For the text-containing cell, return its midpoint in (x, y) coordinate format. 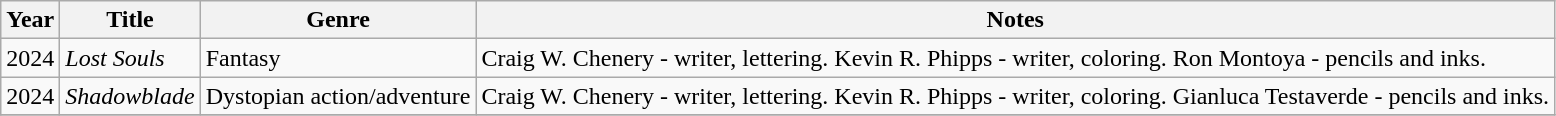
Genre (338, 20)
Dystopian action/adventure (338, 96)
Craig W. Chenery - writer, lettering. Kevin R. Phipps - writer, coloring. Gianluca Testaverde - pencils and inks. (1016, 96)
Shadowblade (130, 96)
Craig W. Chenery - writer, lettering. Kevin R. Phipps - writer, coloring. Ron Montoya - pencils and inks. (1016, 58)
Year (30, 20)
Title (130, 20)
Fantasy (338, 58)
Notes (1016, 20)
Lost Souls (130, 58)
